Detect which cell encompasses the target text, then output its (x, y) center coordinate. 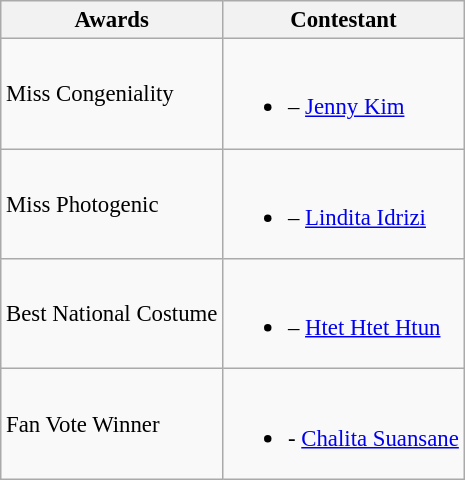
– Htet Htet Htun (344, 314)
Miss Congeniality (112, 94)
Fan Vote Winner (112, 424)
– Jenny Kim (344, 94)
Contestant (344, 20)
Awards (112, 20)
Miss Photogenic (112, 204)
– Lindita Idrizi (344, 204)
Best National Costume (112, 314)
- Chalita Suansane (344, 424)
